Detect which cell encompasses the target text, then output its [X, Y] center coordinate. 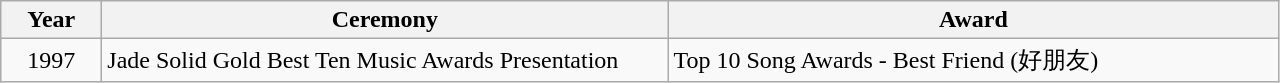
Award [974, 20]
Jade Solid Gold Best Ten Music Awards Presentation [385, 60]
Top 10 Song Awards - Best Friend (好朋友) [974, 60]
Year [52, 20]
Ceremony [385, 20]
1997 [52, 60]
